Pinpoint the cell where the given text exists, returning its (X, Y) midpoint coordinate. 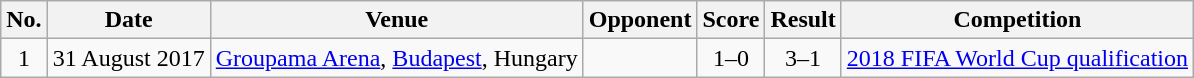
Competition (1017, 20)
Venue (396, 20)
1 (24, 58)
31 August 2017 (128, 58)
1–0 (731, 58)
3–1 (803, 58)
Score (731, 20)
Result (803, 20)
2018 FIFA World Cup qualification (1017, 58)
Groupama Arena, Budapest, Hungary (396, 58)
Date (128, 20)
Opponent (640, 20)
No. (24, 20)
